Scan for the cell matching the given text and deliver its [x, y] coordinate at center. 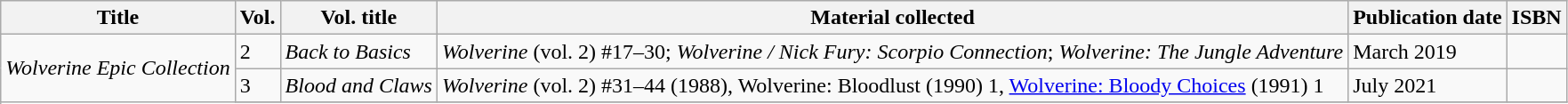
Vol. [258, 18]
Wolverine (vol. 2) #31–44 (1988), Wolverine: Bloodlust (1990) 1, Wolverine: Bloody Choices (1991) 1 [892, 85]
March 2019 [1427, 52]
2 [258, 52]
Wolverine (vol. 2) #17–30; Wolverine / Nick Fury: Scorpio Connection; Wolverine: The Jungle Adventure [892, 52]
Title [117, 18]
Material collected [892, 18]
Wolverine Epic Collection [117, 68]
Publication date [1427, 18]
Back to Basics [358, 52]
July 2021 [1427, 85]
Vol. title [358, 18]
ISBN [1537, 18]
Blood and Claws [358, 85]
3 [258, 85]
